From the cell containing the given text, extract its center point as [x, y] coordinate. 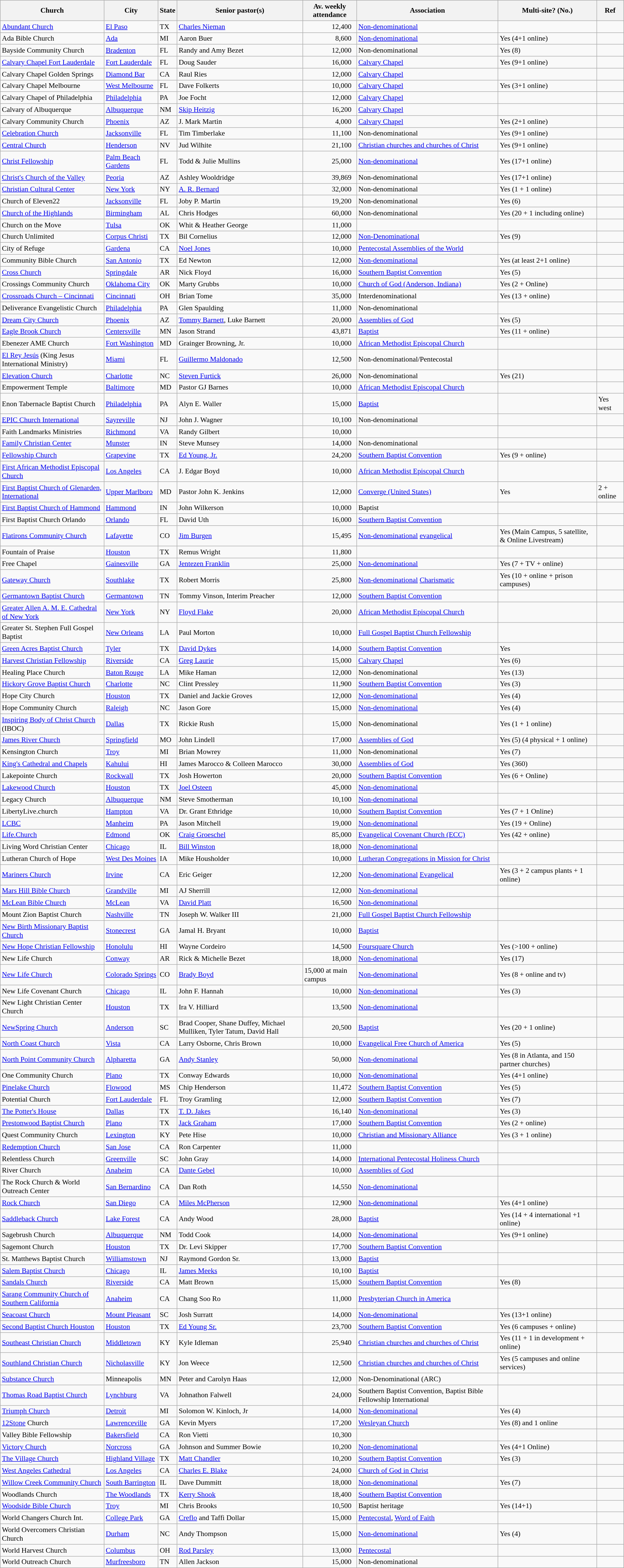
John J. Wagner [240, 420]
Edmond [131, 835]
12,200 [329, 875]
35,000 [329, 296]
Hampton [131, 811]
Lakewood Church [52, 788]
18,400 [329, 1494]
Nashville [131, 915]
Yes (3 + 1 online) [547, 1135]
San Jose [131, 1147]
Yes (13+1 online) [547, 1315]
South Barrington [131, 1482]
Noel Jones [240, 249]
New Life Covenant Church [52, 991]
Allen Jackson [240, 1562]
First Baptist Church of Glenarden, International [52, 492]
Pentecostal [427, 1550]
Raymond Gordon Sr. [240, 1259]
David Dykes [240, 649]
State [168, 11]
James Marocco & Colleen Marocco [240, 764]
NV [168, 145]
Irvine [131, 875]
Gateway Church [52, 580]
Charles Nieman [240, 27]
Ed Newton [240, 261]
Steve Munsey [240, 443]
Calvary Chapel Melbourne [52, 86]
Ref [610, 11]
Thomas Road Baptist Church [52, 1395]
John Gray [240, 1159]
Joel Osteen [240, 788]
Calvary Chapel Golden Springs [52, 74]
12Stone Church [52, 1423]
Substance Church [52, 1379]
Yes (11 + 1 in development + online) [547, 1342]
Nick Floyd [240, 272]
Nicholasville [131, 1363]
Peoria [131, 177]
Marty Grubbs [240, 284]
Conway Edwards [240, 1076]
River Church [52, 1171]
Tyler [131, 649]
West Angeles Cathedral [52, 1471]
Deliverance Evangelistic Church [52, 308]
Lakepointe Church [52, 776]
Tommy Barnett, Luke Barnett [240, 320]
Woodside Bible Church [52, 1506]
Solomon W. Kinloch, Jr [240, 1411]
World Overcomers Christian Church [52, 1534]
Whit & Heather George [240, 225]
Yes (>100 + online) [547, 947]
Hammond [131, 508]
Diamond Bar [131, 74]
Craig Groeschel [240, 835]
Lake Forest [131, 1219]
Mars Hill Bible Church [52, 891]
AL [168, 213]
Detroit [131, 1411]
Grandville [131, 891]
Bakersfield [131, 1435]
Mount Pleasant [131, 1315]
Rock Church [52, 1203]
Christian Cultural Center [52, 189]
Greater Allen A. M. E. Cathedral of New York [52, 612]
Richmond [131, 432]
McLean [131, 903]
Josh Surratt [240, 1315]
39,869 [329, 177]
World Harvest Church [52, 1550]
50,000 [329, 1059]
Eric Geiger [240, 875]
Church of God (Anderson, Indiana) [427, 284]
Germantown Baptist Church [52, 596]
Lutheran Congregations in Mission for Christ [427, 859]
11,472 [329, 1088]
Williamstown [131, 1259]
Valley Bible Fellowship [52, 1435]
AJ Sherrill [240, 891]
Non-Denominational [427, 237]
Life.Church [52, 835]
Ada Bible Church [52, 39]
Flatirons Community Church [52, 536]
Mariners Church [52, 875]
Quest Community Church [52, 1135]
King's Cathedral and Chapels [52, 764]
MS [168, 1088]
Calvary Community Church [52, 122]
Non-denominational evangelical [427, 536]
Empowerment Temple [52, 388]
Clint Pressley [240, 684]
Church of the Highlands [52, 213]
16,500 [329, 903]
Miles McPherson [240, 1203]
John Wilkerson [240, 508]
Joe Focht [240, 98]
20,500 [329, 1027]
Troy Gramling [240, 1100]
Kevin Myers [240, 1423]
Guillermo Maldonado [240, 360]
Johnson and Summer Bowie [240, 1447]
Bil Cornelius [240, 237]
Yes (8 + online and tv) [547, 975]
Abundant Church [52, 27]
Jason Mitchell [240, 823]
The Woodlands [131, 1494]
Dave Dummitt [240, 1482]
Pentecostal Assemblies of the World [427, 249]
One Community Church [52, 1076]
Doug Sauder [240, 62]
Yes (3 + 2 campus plants + 1 online) [547, 875]
Kyle Idleman [240, 1342]
15,000 at main campus [329, 975]
Yes (14 + 4 international +1 online) [547, 1219]
Brian Tome [240, 296]
Yes (7 + 1 Online) [547, 811]
Randy and Amy Bezet [240, 51]
Germantown [131, 596]
Robert Morris [240, 580]
Harvest Christian Fellowship [52, 660]
St. Matthews Baptist Church [52, 1259]
Springdale [131, 272]
Norcross [131, 1447]
Sagemont Church [52, 1247]
Rod Parsley [240, 1550]
Yes (3+1 online) [547, 86]
Tulsa [131, 225]
IA [168, 859]
Steve Smotherman [240, 800]
Pastor John K. Jenkins [240, 492]
Baptist heritage [427, 1506]
Saddleback Church [52, 1219]
Hickory Grove Baptist Church [52, 684]
23,700 [329, 1327]
Yes (11 + online) [547, 332]
14,550 [329, 1186]
60,000 [329, 213]
Matt Brown [240, 1282]
Murfreesboro [131, 1562]
Fountain of Praise [52, 552]
Upper Marlboro [131, 492]
The Potter's House [52, 1111]
13,500 [329, 1007]
Church [52, 11]
James River Church [52, 740]
Yes (9) [547, 237]
Brady Boyd [240, 975]
Birmingham [131, 213]
Joseph W. Walker III [240, 915]
Senior pastor(s) [240, 11]
Ebenezer AME Church [52, 344]
Jentezen Franklin [240, 564]
21,100 [329, 145]
Yes (2+1 online) [547, 122]
14,500 [329, 947]
Corpus Christi [131, 237]
Yes (Main Campus, 5 satellite, & Online Livestream) [547, 536]
Andy Thompson [240, 1534]
Yes west [610, 403]
San Bernardino [131, 1186]
4,000 [329, 122]
Southern Baptist Convention, Baptist Bible Fellowship International [427, 1395]
Paul Morton [240, 633]
Brian Mowrey [240, 752]
Kensington Church [52, 752]
Gardena [131, 249]
Ed Young Sr. [240, 1327]
19,000 [329, 823]
Pentecostal, Word of Faith [427, 1518]
17,700 [329, 1247]
Greg Laurie [240, 660]
Yes (5 campuses and online services) [547, 1363]
Kerry Shook [240, 1494]
San Antonio [131, 261]
Green Acres Baptist Church [52, 649]
26,000 [329, 376]
Ed Young, Jr. [240, 455]
Henderson [131, 145]
Calvary of Albuquerque [52, 110]
Peter and Carolyn Haas [240, 1379]
Minneapolis [131, 1379]
Central Church [52, 145]
Dr. Grant Ethridge [240, 811]
Rickie Rush [240, 724]
Yes (6 campuses + online) [547, 1327]
Willow Creek Community Church [52, 1482]
Yes (8 in Atlanta, and 150 partner churches) [547, 1059]
Ada [131, 39]
2 + online [610, 492]
25,800 [329, 580]
21,000 [329, 915]
Mike Haman [240, 672]
Raleigh [131, 708]
Triumph Church [52, 1411]
Non-denominational Evangelical [427, 875]
Remus Wright [240, 552]
Interdenominational [427, 296]
Mount Zion Baptist Church [52, 915]
Jamal H. Bryant [240, 931]
Todd Cook [240, 1235]
First Baptist Church of Hammond [52, 508]
City [131, 11]
Greenville [131, 1159]
Second Baptist Church Houston [52, 1327]
Johnathon Falwell [240, 1395]
Christian and Missionary Alliance [427, 1135]
Yes (at least 2+1 online) [547, 261]
T. D. Jakes [240, 1111]
Yes (6 + Online) [547, 776]
Southland Christian Church [52, 1363]
28,000 [329, 1219]
Hope Community Church [52, 708]
85,000 [329, 835]
Church of God in Christ [427, 1471]
West Melbourne [131, 86]
30,000 [329, 764]
International Pentecostal Holiness Church [427, 1159]
Yes (13) [547, 672]
Raul Ries [240, 74]
24,200 [329, 455]
Southeast Christian Church [52, 1342]
15,495 [329, 536]
Community Bible Church [52, 261]
Yes (5) (4 physical + 1 online) [547, 740]
Jason Gore [240, 708]
Kahului [131, 764]
Brad Cooper, Shane Duffey, Michael Mulliken, Tyler Tatum, David Hall [240, 1027]
Yes (20 + 1 online) [547, 1027]
Hope City Church [52, 696]
Wesleyan Church [427, 1423]
Yes (4+1 Online) [547, 1447]
LibertyLive.church [52, 811]
John F. Hannah [240, 991]
Baltimore [131, 388]
Inspiring Body of Christ Church (IBOC) [52, 724]
Bradenton [131, 51]
Skip Heitzig [240, 110]
Yes (17) [547, 959]
Steven Furtick [240, 376]
Church of Eleven22 [52, 201]
Colorado Springs [131, 975]
Yes (21) [547, 376]
Dante Gebel [240, 1171]
Church Unlimited [52, 237]
Charles E. Blake [240, 1471]
Rick & Michelle Bezet [240, 959]
Bayside Community Church [52, 51]
World Outreach Church [52, 1562]
Alpharetta [131, 1059]
Fort Washington [131, 344]
Evangelical Covenant Church (ECC) [427, 835]
Jack Graham [240, 1123]
Anderson [131, 1027]
Salem Baptist Church [52, 1271]
Wayne Cordeiro [240, 947]
New Birth Missionary Baptist Church [52, 931]
16,140 [329, 1111]
Crossings Community Church [52, 284]
McLean Bible Church [52, 903]
Lynchburg [131, 1395]
32,000 [329, 189]
Todd & Julie Mullins [240, 161]
Grapevine [131, 455]
Matt Chandler [240, 1459]
Seacoast Church [52, 1315]
First Baptist Church Orlando [52, 520]
Chris Brooks [240, 1506]
Manheim [131, 823]
Stonecrest [131, 931]
Pinelake Church [52, 1088]
Lawrenceville [131, 1423]
Yes (19 + Online) [547, 823]
Yes (9 + online) [547, 455]
New Orleans [131, 633]
Non-denominational/Pentecostal [427, 360]
El Rey Jesús (King Jesus International Ministry) [52, 360]
11,800 [329, 552]
Andy Wood [240, 1219]
Church on the Move [52, 225]
Dream City Church [52, 320]
Aaron Buer [240, 39]
Ashley Wooldridge [240, 177]
Yes (13 + online) [547, 296]
Family Christian Center [52, 443]
MO [168, 740]
Greater St. Stephen Full Gospel Baptist [52, 633]
The Rock Church & World Outreach Center [52, 1186]
Dan Roth [240, 1186]
New Light Christian Center Church [52, 1007]
16,200 [329, 110]
Woodlands Church [52, 1494]
Calvary Chapel Fort Lauderdale [52, 62]
Free Chapel [52, 564]
Eagle Brook Church [52, 332]
North Coast Church [52, 1044]
Cross Church [52, 272]
Redemption Church [52, 1147]
Sandals Church [52, 1282]
Highland Village [131, 1459]
Foursquare Church [427, 947]
Yes (7 + TV + online) [547, 564]
Honolulu [131, 947]
Joby P. Martin [240, 201]
Miami [131, 360]
Palm Beach Gardens [131, 161]
Gainesville [131, 564]
Association [427, 11]
Yes (2 + online) [547, 1123]
12,900 [329, 1203]
Celebration Church [52, 133]
City of Refuge [52, 249]
John Lindell [240, 740]
Dave Folkerts [240, 86]
Randy Gilbert [240, 432]
Jud Wilhite [240, 145]
Dr. Levi Skipper [240, 1247]
Bill Winston [240, 847]
Multi-site? (No.) [547, 11]
Av. weekly attendance [329, 11]
El Paso [131, 27]
First African Methodist Episcopal Church [52, 471]
Relentless Church [52, 1159]
Andy Stanley [240, 1059]
Yes (14+1) [547, 1506]
Calvary Chapel of Philadelphia [52, 98]
Munster [131, 443]
Vista [131, 1044]
Elevation Church [52, 376]
Prestonwood Baptist Church [52, 1123]
Glen Spaulding [240, 308]
Yes (10 + online + prison campuses) [547, 580]
Baton Rouge [131, 672]
8,600 [329, 39]
19,200 [329, 201]
Potential Church [52, 1100]
17,200 [329, 1423]
Tommy Vinson, Interim Preacher [240, 596]
Centersville [131, 332]
San Diego [131, 1203]
Non-Denominational (ARC) [427, 1379]
Orlando [131, 520]
Ira V. Hilliard [240, 1007]
Mike Housholder [240, 859]
College Park [131, 1518]
45,000 [329, 788]
11,100 [329, 133]
Rockwall [131, 776]
Floyd Flake [240, 612]
Enon Tabernacle Baptist Church [52, 403]
12,400 [329, 27]
10,300 [329, 1435]
Creflo and Taffi Dollar [240, 1518]
Pete Hise [240, 1135]
11,900 [329, 684]
Living Word Christian Center [52, 847]
Victory Church [52, 1447]
James Meeks [240, 1271]
EPIC Church International [52, 420]
Presbyterian Church in America [427, 1298]
Yes (20 + 1 including online) [547, 213]
Chip Henderson [240, 1088]
Cincinnati [131, 296]
Southlake [131, 580]
J. Mark Martin [240, 122]
Jim Burgen [240, 536]
World Changers Church Int. [52, 1518]
10,500 [329, 1506]
A. R. Bernard [240, 189]
Christ's Church of the Valley [52, 177]
NewSpring Church [52, 1027]
Lexington [131, 1135]
Sagebrush Church [52, 1235]
Fellowship Church [52, 455]
25,940 [329, 1342]
Oklahoma City [131, 284]
Faith Landmarks Ministries [52, 432]
Yes (2 + Online) [547, 284]
Yes (8) and 1 online [547, 1423]
Alyn E. Waller [240, 403]
North Point Community Church [52, 1059]
The Village Church [52, 1459]
LCBC [52, 823]
Converge (United States) [427, 492]
Yes (360) [547, 764]
Christ Fellowship [52, 161]
Evangelical Free Church of America [427, 1044]
Josh Howerton [240, 776]
Tim Timberlake [240, 133]
David Platt [240, 903]
Pastor GJ Barnes [240, 388]
Chang Soo Ro [240, 1298]
Durham [131, 1534]
David Uth [240, 520]
Sarang Community Church of Southern California [52, 1298]
J. Edgar Boyd [240, 471]
Lutheran Church of Hope [52, 859]
Jason Strand [240, 332]
West Des Moines [131, 859]
Conway [131, 959]
Middletown [131, 1342]
43,871 [329, 332]
Legacy Church [52, 800]
New Hope Christian Fellowship [52, 947]
Jon Weece [240, 1363]
Columbus [131, 1550]
Ron Carpenter [240, 1147]
Healing Place Church [52, 672]
Flowood [131, 1088]
Lafayette [131, 536]
Ron Vietti [240, 1435]
Yes (42 + online) [547, 835]
Daniel and Jackie Groves [240, 696]
Non-denominational Charismatic [427, 580]
Larry Osborne, Chris Brown [240, 1044]
Sayreville [131, 420]
Chris Hodges [240, 213]
Grainger Browning, Jr. [240, 344]
Crossroads Church – Cincinnati [52, 296]
Springfield [131, 740]
